Pinpoint the cell where the given text exists, returning its (X, Y) midpoint coordinate. 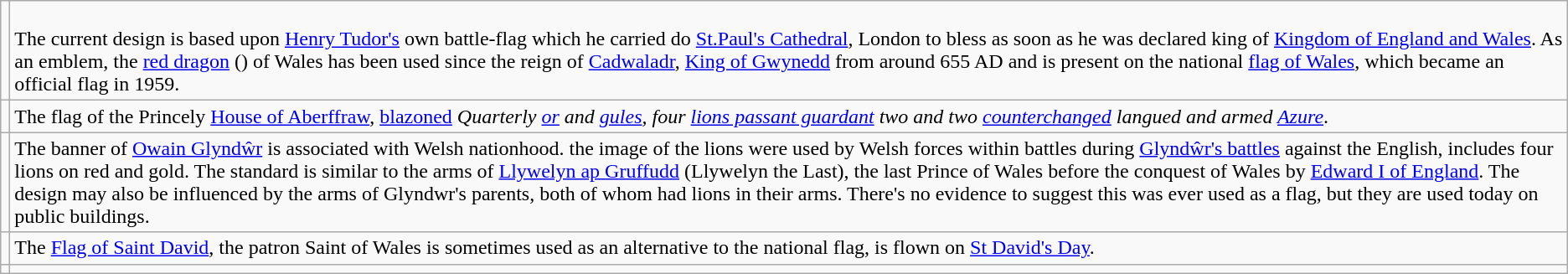
The Flag of Saint David, the patron Saint of Wales is sometimes used as an alternative to the national flag, is flown on St David's Day. (789, 248)
